Search for the cell housing the specified text and yield its (x, y) center coordinate. 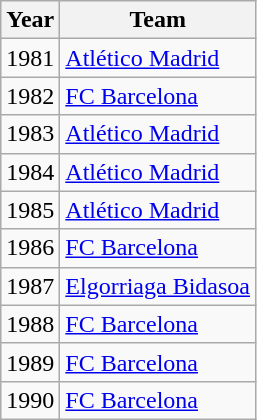
1988 (30, 324)
1985 (30, 210)
Team (158, 20)
1990 (30, 400)
1982 (30, 96)
Elgorriaga Bidasoa (158, 286)
1981 (30, 58)
1984 (30, 172)
1989 (30, 362)
1987 (30, 286)
1986 (30, 248)
Year (30, 20)
1983 (30, 134)
